Search for the cell housing the specified text and yield its (x, y) center coordinate. 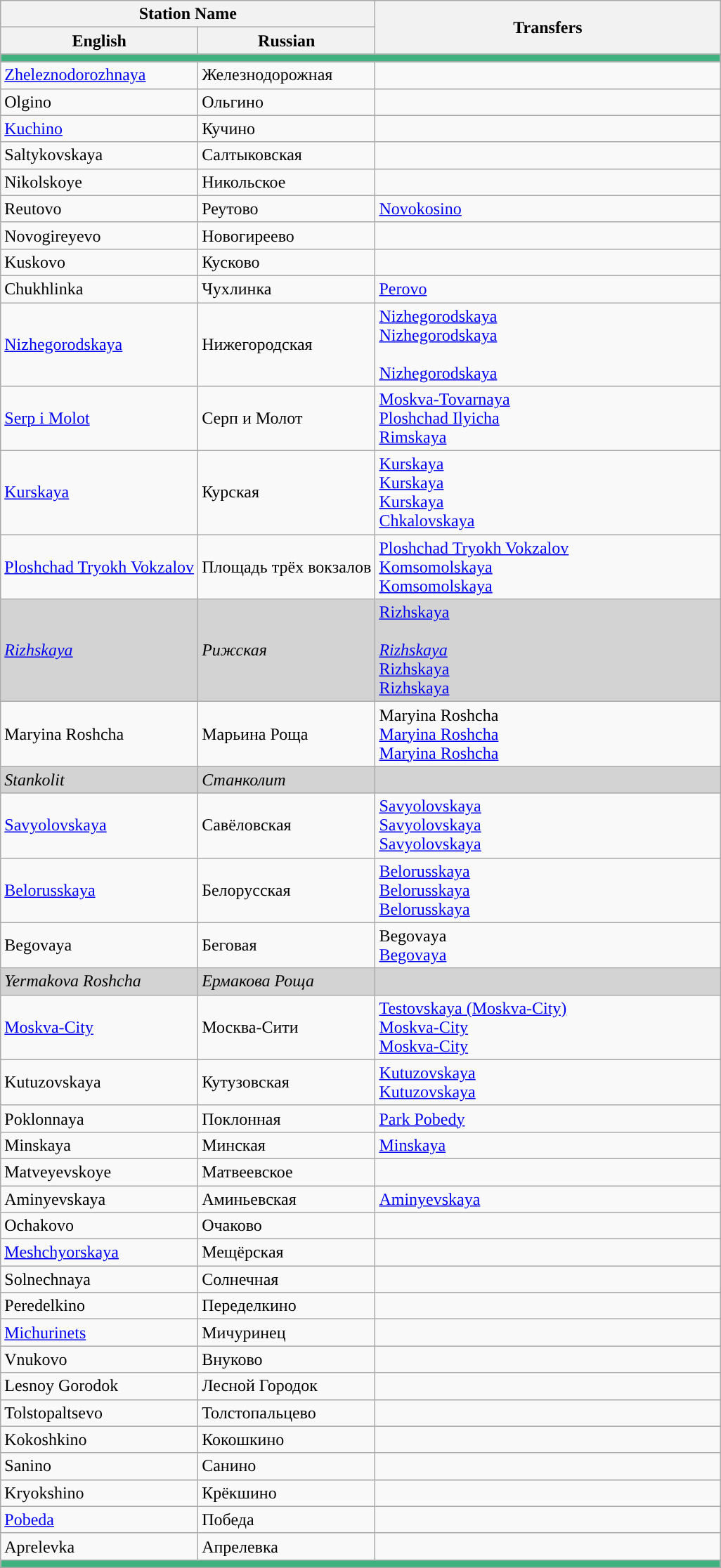
Zheleznodorozhnaya (100, 75)
Kurskaya Kurskaya Kurskaya Chkalovskaya (548, 493)
Kutuzovskaya Kutuzovskaya (548, 1082)
Lesnoy Gorodok (100, 1386)
Мещёрская (287, 1253)
Belorusskaya Belorusskaya Belorusskaya (548, 890)
Vnukovo (100, 1359)
Perovo (548, 289)
Минская (287, 1145)
Meshchyorskaya (100, 1253)
Solnechnaya (100, 1279)
Reutovo (100, 209)
Железнодорожная (287, 75)
Savyolovskaya (100, 825)
Saltykovskaya (100, 155)
Transfers (548, 27)
Kutuzovskaya (100, 1082)
Kuskovo (100, 262)
Апрелевка (287, 1546)
Maryina Roshcha (100, 734)
Station Name (188, 14)
Лесной Городок (287, 1386)
Tolstopaltsevo (100, 1413)
Serp i Molot (100, 419)
Peredelkino (100, 1306)
Moskva-Tovarnaya Ploshchad Ilyicha Rimskaya (548, 419)
Maryina Roshcha Maryina Roshcha Maryina Roshcha (548, 734)
Поклонная (287, 1118)
Новогиреево (287, 235)
Москва-Сити (287, 1027)
Савёловская (287, 825)
Ольгино (287, 102)
Победа (287, 1520)
Michurinets (100, 1333)
Кусково (287, 262)
Kokoshkino (100, 1439)
Мичуринец (287, 1333)
Ермакова Роща (287, 981)
Pobeda (100, 1520)
Poklonnaya (100, 1118)
Ploshchad Tryokh Vokzalov Komsomolskaya Komsomolskaya (548, 567)
Беговая (287, 946)
Внуково (287, 1359)
Chukhlinka (100, 289)
Nikolskoye (100, 182)
Novogireyevo (100, 235)
Ochakovo (100, 1226)
Nizhegorodskaya (100, 344)
Kurskaya (100, 493)
Рижская (287, 651)
Ploshchad Tryokh Vokzalov (100, 567)
Кутузовская (287, 1082)
Аминьевская (287, 1199)
Толстопальцево (287, 1413)
Belorusskaya (100, 890)
Kuchino (100, 129)
Rizhskaya (100, 651)
Площадь трёх вокзалов (287, 567)
Нижегородская (287, 344)
Sanino (100, 1466)
Марьина Роща (287, 734)
Кучино (287, 129)
Aprelevka (100, 1546)
English (100, 41)
Kryokshino (100, 1493)
Салтыковская (287, 155)
Testovskaya (Moskva-City) Moskva-City Moskva-City (548, 1027)
Olgino (100, 102)
Курская (287, 493)
Savyolovskaya Savyolovskaya Savyolovskaya (548, 825)
Park Pobedy (548, 1118)
Matveyevskoye (100, 1172)
Yermakova Roshcha (100, 981)
Переделкино (287, 1306)
Begovaya Begovaya (548, 946)
Очаково (287, 1226)
Rizhskaya Rizhskaya Rizhskaya Rizhskaya (548, 651)
Матвеевское (287, 1172)
Russian (287, 41)
Moskva-City (100, 1027)
Кокошкино (287, 1439)
Чухлинка (287, 289)
Novokosino (548, 209)
Санино (287, 1466)
Реутово (287, 209)
Солнечная (287, 1279)
Никольское (287, 182)
Серп и Молот (287, 419)
Nizhegorodskaya Nizhegorodskaya Nizhegorodskaya (548, 344)
Крёкшино (287, 1493)
Stankolit (100, 780)
Станколит (287, 780)
Белорусская (287, 890)
Begovaya (100, 946)
